Locate the cell with the specified text and output its [x, y] center coordinate. 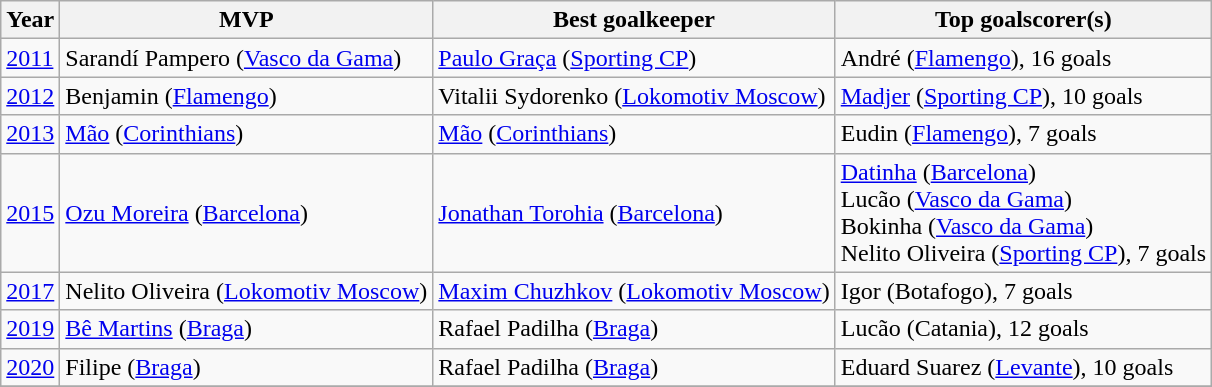
Paulo Graça (Sporting CP) [634, 58]
André (Flamengo), 16 goals [1023, 58]
Sarandí Pampero (Vasco da Gama) [246, 58]
2013 [30, 134]
Nelito Oliveira (Lokomotiv Moscow) [246, 291]
Top goalscorer(s) [1023, 20]
Ozu Moreira (Barcelona) [246, 212]
2019 [30, 329]
2012 [30, 96]
2020 [30, 367]
2011 [30, 58]
Eduard Suarez (Levante), 10 goals [1023, 367]
Datinha (Barcelona) Lucão (Vasco da Gama) Bokinha (Vasco da Gama) Nelito Oliveira (Sporting CP), 7 goals [1023, 212]
Jonathan Torohia (Barcelona) [634, 212]
Maxim Chuzhkov (Lokomotiv Moscow) [634, 291]
2015 [30, 212]
Benjamin (Flamengo) [246, 96]
MVP [246, 20]
Eudin (Flamengo), 7 goals [1023, 134]
2017 [30, 291]
Year [30, 20]
Madjer (Sporting CP), 10 goals [1023, 96]
Vitalii Sydorenko (Lokomotiv Moscow) [634, 96]
Filipe (Braga) [246, 367]
Igor (Botafogo), 7 goals [1023, 291]
Lucão (Catania), 12 goals [1023, 329]
Best goalkeeper [634, 20]
Bê Martins (Braga) [246, 329]
